Return the (x, y) coordinate for the center point of the cell that contains the specified text.  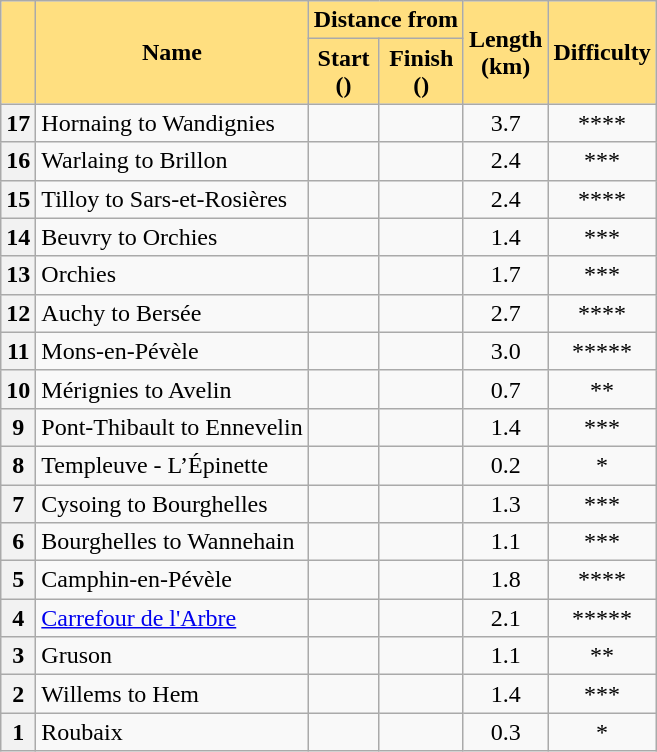
Carrefour de l'Arbre (172, 618)
16 (18, 161)
Warlaing to Brillon (172, 161)
3.0 (505, 351)
Difficulty (602, 52)
Mérignies to Avelin (172, 389)
Camphin-en-Pévèle (172, 580)
2 (18, 694)
8 (18, 465)
Roubaix (172, 732)
13 (18, 275)
11 (18, 351)
7 (18, 503)
12 (18, 313)
4 (18, 618)
2.7 (505, 313)
Orchies (172, 275)
Willems to Hem (172, 694)
Pont-Thibault to Ennevelin (172, 427)
14 (18, 237)
Start() (344, 72)
Mons-en-Pévèle (172, 351)
2.1 (505, 618)
0.2 (505, 465)
6 (18, 542)
Gruson (172, 656)
Beuvry to Orchies (172, 237)
0.7 (505, 389)
9 (18, 427)
Tilloy to Sars-et-Rosières (172, 199)
17 (18, 123)
Hornaing to Wandignies (172, 123)
Bourghelles to Wannehain (172, 542)
Finish() (421, 72)
0.3 (505, 732)
Length(km) (505, 52)
1.3 (505, 503)
15 (18, 199)
Templeuve - L’Épinette (172, 465)
1.8 (505, 580)
10 (18, 389)
1.7 (505, 275)
3.7 (505, 123)
Distance from (386, 20)
5 (18, 580)
3 (18, 656)
Cysoing to Bourghelles (172, 503)
Auchy to Bersée (172, 313)
1 (18, 732)
Name (172, 52)
